Extract the (x, y) coordinate from the center of the cell holding the provided text.  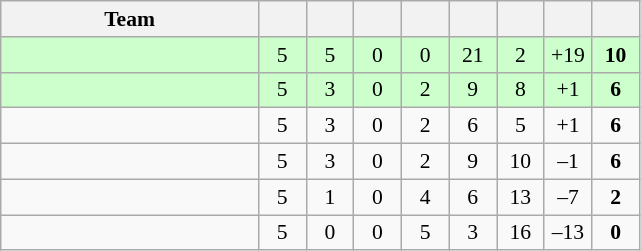
Team (130, 19)
–7 (568, 197)
1 (330, 197)
16 (520, 233)
–1 (568, 162)
13 (520, 197)
4 (425, 197)
21 (473, 55)
–13 (568, 233)
8 (520, 90)
+19 (568, 55)
